Scan for the cell matching the given text and deliver its [x, y] coordinate at center. 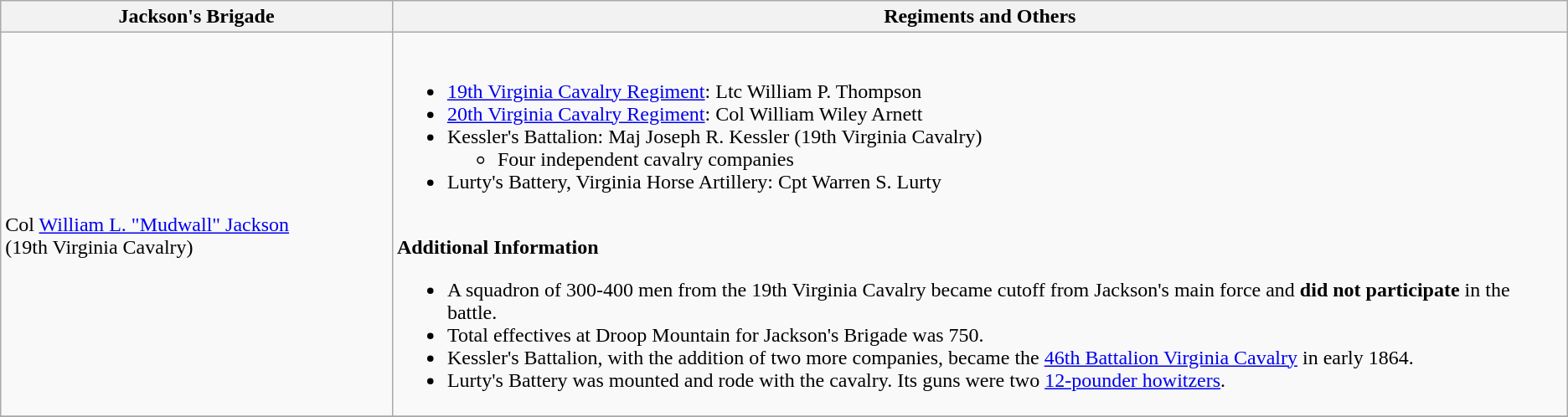
Col William L. "Mudwall" Jackson(19th Virginia Cavalry) [197, 224]
Jackson's Brigade [197, 17]
Regiments and Others [980, 17]
